Determine the [x, y] coordinate at the center of the cell enclosing the given text.  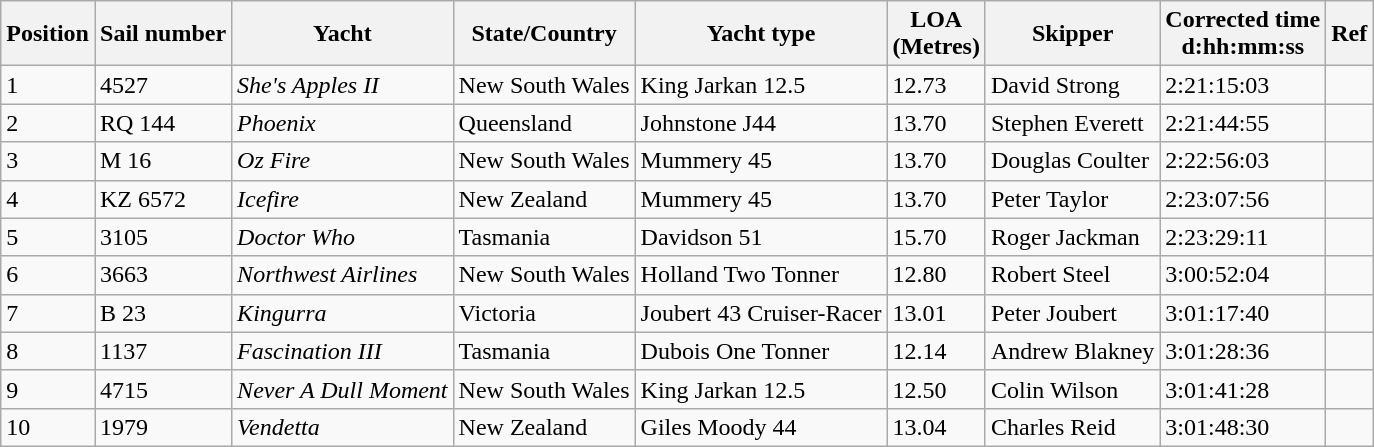
5 [48, 237]
1137 [162, 351]
2:22:56:03 [1243, 161]
12.80 [936, 275]
LOA (Metres) [936, 34]
3 [48, 161]
KZ 6572 [162, 199]
2:23:07:56 [1243, 199]
2:21:44:55 [1243, 123]
13.01 [936, 313]
1 [48, 85]
Stephen Everett [1072, 123]
2:23:29:11 [1243, 237]
1979 [162, 427]
3:01:48:30 [1243, 427]
Giles Moody 44 [761, 427]
David Strong [1072, 85]
13.04 [936, 427]
15.70 [936, 237]
12.73 [936, 85]
Skipper [1072, 34]
3:01:41:28 [1243, 389]
Peter Joubert [1072, 313]
3663 [162, 275]
Northwest Airlines [342, 275]
Andrew Blakney [1072, 351]
9 [48, 389]
Doctor Who [342, 237]
Dubois One Tonner [761, 351]
12.50 [936, 389]
Davidson 51 [761, 237]
Robert Steel [1072, 275]
Oz Fire [342, 161]
Yacht [342, 34]
Vendetta [342, 427]
4 [48, 199]
Never A Dull Moment [342, 389]
Icefire [342, 199]
Holland Two Tonner [761, 275]
She's Apples II [342, 85]
Peter Taylor [1072, 199]
M 16 [162, 161]
4715 [162, 389]
Yacht type [761, 34]
12.14 [936, 351]
Sail number [162, 34]
Fascination III [342, 351]
RQ 144 [162, 123]
Victoria [544, 313]
3:01:28:36 [1243, 351]
Colin Wilson [1072, 389]
2 [48, 123]
7 [48, 313]
Ref [1350, 34]
Kingurra [342, 313]
B 23 [162, 313]
State/Country [544, 34]
3105 [162, 237]
Roger Jackman [1072, 237]
3:00:52:04 [1243, 275]
2:21:15:03 [1243, 85]
6 [48, 275]
Position [48, 34]
Phoenix [342, 123]
8 [48, 351]
Corrected time d:hh:mm:ss [1243, 34]
Johnstone J44 [761, 123]
Charles Reid [1072, 427]
10 [48, 427]
4527 [162, 85]
Douglas Coulter [1072, 161]
3:01:17:40 [1243, 313]
Joubert 43 Cruiser-Racer [761, 313]
Queensland [544, 123]
